Output the (x, y) coordinate of the center of the cell containing the given text.  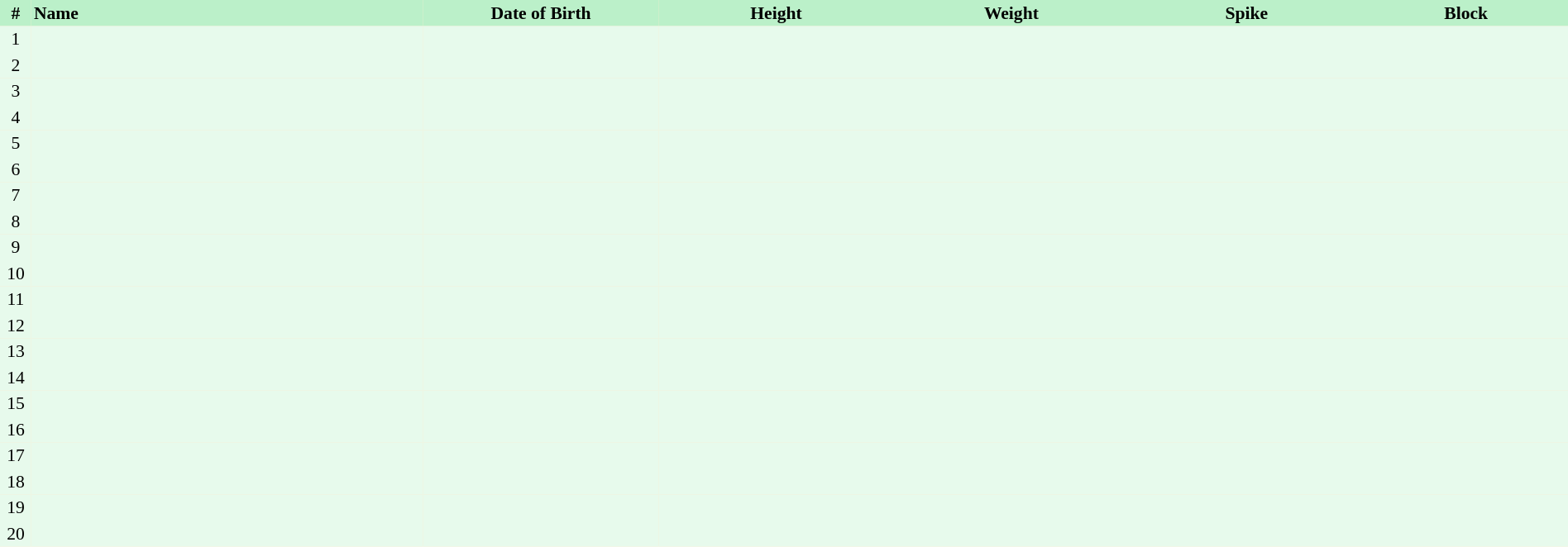
Spike (1246, 13)
3 (16, 91)
11 (16, 299)
17 (16, 456)
Weight (1011, 13)
2 (16, 65)
7 (16, 195)
12 (16, 326)
Height (776, 13)
10 (16, 273)
20 (16, 534)
Date of Birth (541, 13)
9 (16, 248)
# (16, 13)
14 (16, 378)
16 (16, 430)
8 (16, 221)
6 (16, 169)
13 (16, 352)
19 (16, 507)
5 (16, 144)
15 (16, 403)
Name (227, 13)
18 (16, 482)
4 (16, 117)
1 (16, 40)
Block (1465, 13)
